Identify which cell holds the provided text, then report its (x, y) central coordinate. 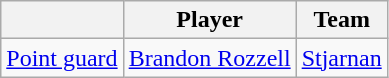
Player (210, 20)
Point guard (62, 58)
Team (342, 20)
Brandon Rozzell (210, 58)
Stjarnan (342, 58)
